Search for the cell housing the specified text and yield its (x, y) center coordinate. 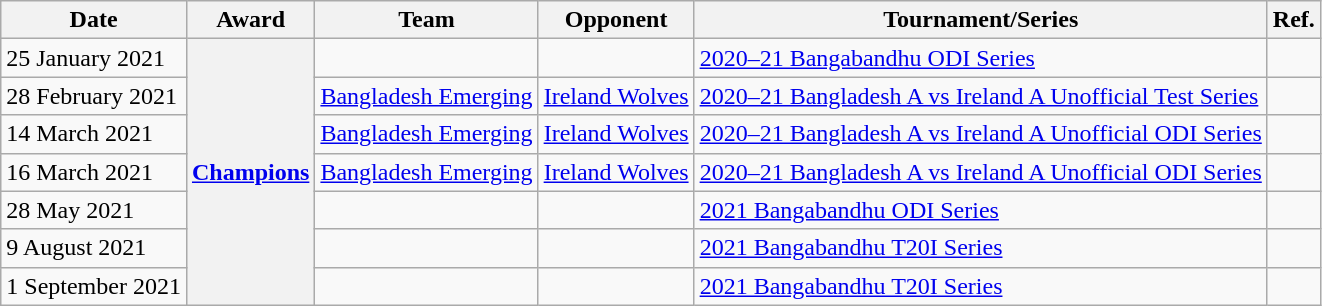
Tournament/Series (980, 20)
28 February 2021 (94, 96)
2020–21 Bangladesh A vs Ireland A Unofficial Test Series (980, 96)
25 January 2021 (94, 58)
9 August 2021 (94, 248)
1 September 2021 (94, 286)
14 March 2021 (94, 134)
Team (426, 20)
2020–21 Bangabandhu ODI Series (980, 58)
28 May 2021 (94, 210)
Opponent (616, 20)
16 March 2021 (94, 172)
Ref. (1294, 20)
Award (250, 20)
Date (94, 20)
2021 Bangabandhu ODI Series (980, 210)
Champions (250, 172)
